Provide the [X, Y] coordinate of the cell's center where the given text is located.  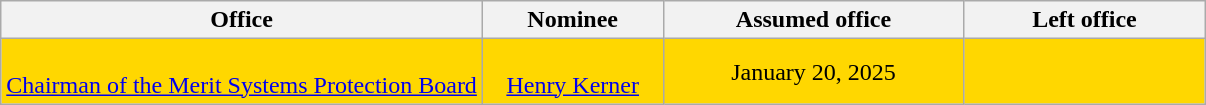
Left office [1084, 20]
Office [242, 20]
Nominee [572, 20]
January 20, 2025 [814, 72]
Assumed office [814, 20]
Chairman of the Merit Systems Protection Board [242, 72]
Henry Kerner [572, 72]
